Capture the cell that displays the provided text and extract its (x, y) central coordinate. 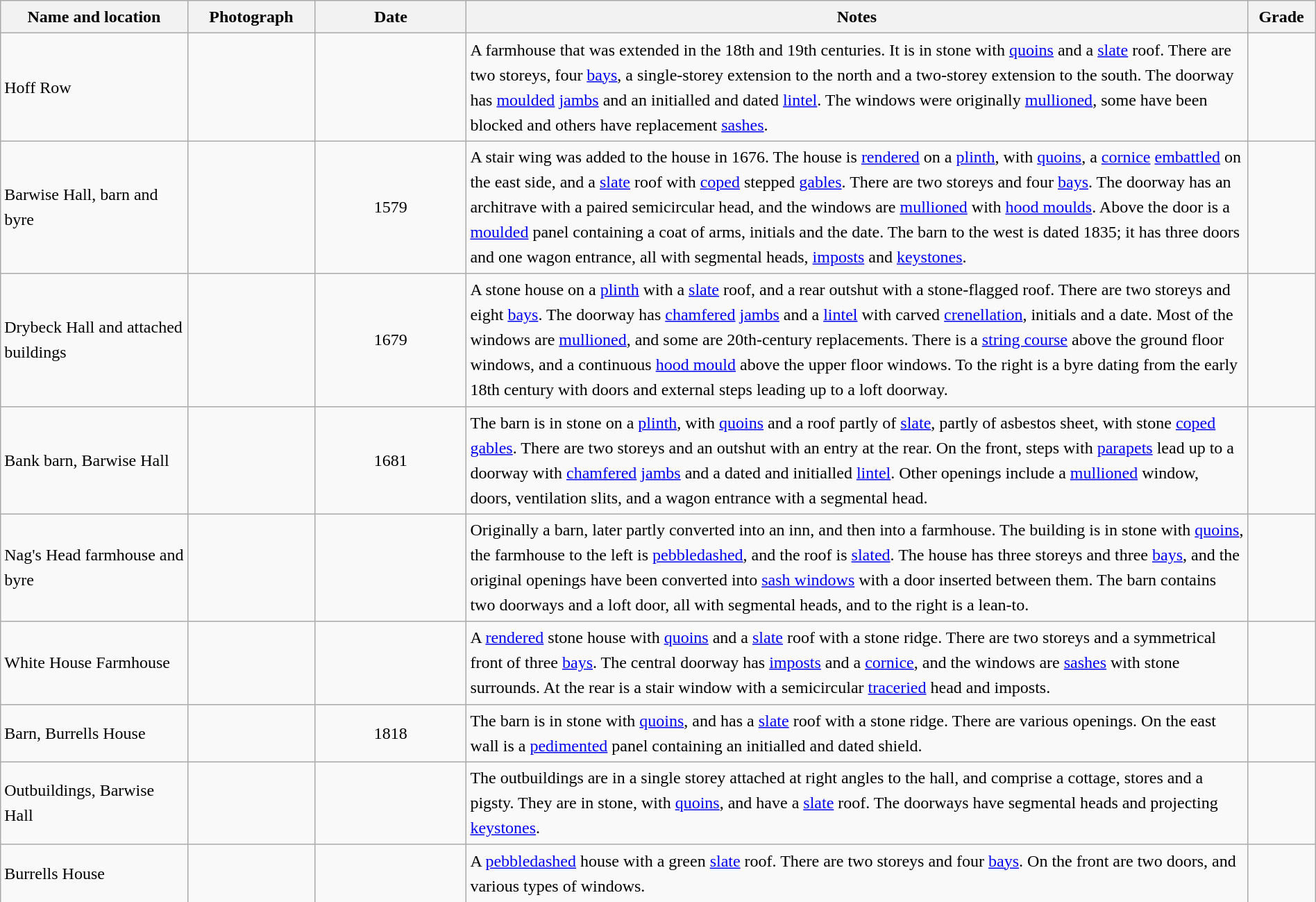
Barn, Burrells House (94, 733)
A pebbledashed house with a green slate roof. There are two storeys and four bays. On the front are two doors, and various types of windows. (857, 874)
Burrells House (94, 874)
1579 (391, 207)
Notes (857, 17)
Grade (1281, 17)
Barwise Hall, barn and byre (94, 207)
Photograph (251, 17)
Name and location (94, 17)
Bank barn, Barwise Hall (94, 460)
1818 (391, 733)
Drybeck Hall and attached buildings (94, 340)
1679 (391, 340)
White House Farmhouse (94, 662)
Nag's Head farmhouse and byre (94, 568)
Hoff Row (94, 87)
Date (391, 17)
Outbuildings, Barwise Hall (94, 803)
1681 (391, 460)
